From the cell containing the given text, extract its center point as (X, Y) coordinate. 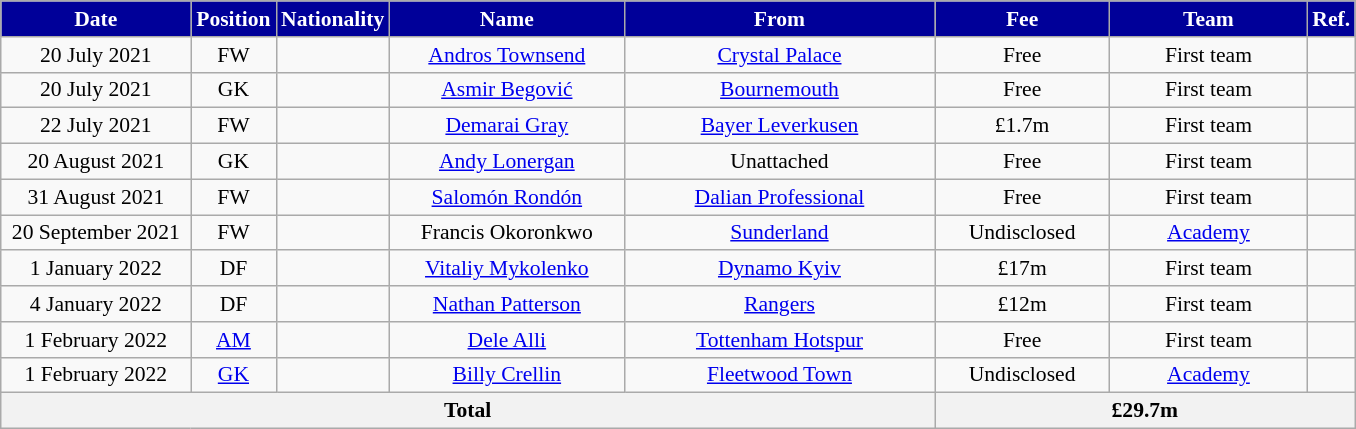
£12m (1022, 304)
Dalian Professional (779, 197)
Salomón Rondón (506, 197)
Andros Townsend (506, 55)
20 September 2021 (96, 233)
Bayer Leverkusen (779, 126)
Billy Crellin (506, 375)
Fleetwood Town (779, 375)
Ref. (1331, 19)
20 August 2021 (96, 162)
Francis Okoronkwo (506, 233)
Rangers (779, 304)
Dynamo Kyiv (779, 269)
1 January 2022 (96, 269)
Asmir Begović (506, 90)
Team (1209, 19)
Position (234, 19)
£29.7m (1146, 411)
Crystal Palace (779, 55)
Unattached (779, 162)
Fee (1022, 19)
£1.7m (1022, 126)
Demarai Gray (506, 126)
Tottenham Hotspur (779, 340)
Name (506, 19)
Nathan Patterson (506, 304)
Total (468, 411)
4 January 2022 (96, 304)
31 August 2021 (96, 197)
22 July 2021 (96, 126)
Sunderland (779, 233)
Vitaliy Mykolenko (506, 269)
Date (96, 19)
Dele Alli (506, 340)
Andy Lonergan (506, 162)
Bournemouth (779, 90)
£17m (1022, 269)
Nationality (332, 19)
From (779, 19)
AM (234, 340)
